Identify which cell holds the provided text, then report its [x, y] central coordinate. 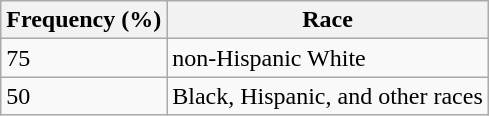
50 [84, 96]
Race [328, 20]
Frequency (%) [84, 20]
non-Hispanic White [328, 58]
Black, Hispanic, and other races [328, 96]
75 [84, 58]
